Search for the cell housing the specified text and yield its [X, Y] center coordinate. 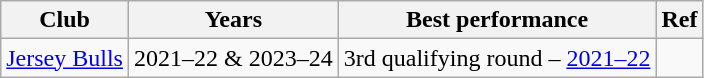
Years [233, 20]
Best performance [497, 20]
3rd qualifying round – 2021–22 [497, 58]
2021–22 & 2023–24 [233, 58]
Ref [680, 20]
Club [65, 20]
Jersey Bulls [65, 58]
